Provide the [x, y] coordinate of the cell's center where the given text is located.  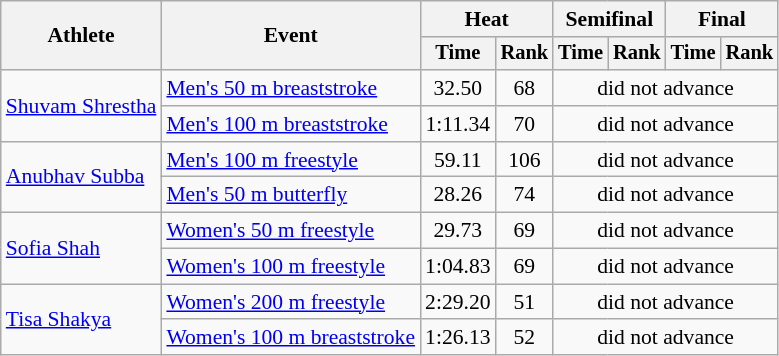
Sofia Shah [82, 248]
51 [525, 302]
1:04.83 [458, 267]
Shuvam Shrestha [82, 106]
Heat [486, 19]
Men's 100 m freestyle [290, 160]
Final [722, 19]
1:11.34 [458, 124]
32.50 [458, 88]
Women's 50 m freestyle [290, 231]
52 [525, 338]
29.73 [458, 231]
Women's 100 m breaststroke [290, 338]
106 [525, 160]
70 [525, 124]
1:26.13 [458, 338]
Tisa Shakya [82, 320]
2:29.20 [458, 302]
Anubhav Subba [82, 178]
Men's 50 m butterfly [290, 195]
Event [290, 36]
Athlete [82, 36]
Women's 200 m freestyle [290, 302]
Men's 50 m breaststroke [290, 88]
59.11 [458, 160]
Men's 100 m breaststroke [290, 124]
74 [525, 195]
28.26 [458, 195]
Semifinal [609, 19]
68 [525, 88]
Women's 100 m freestyle [290, 267]
